Scan for the cell matching the given text and deliver its (x, y) coordinate at center. 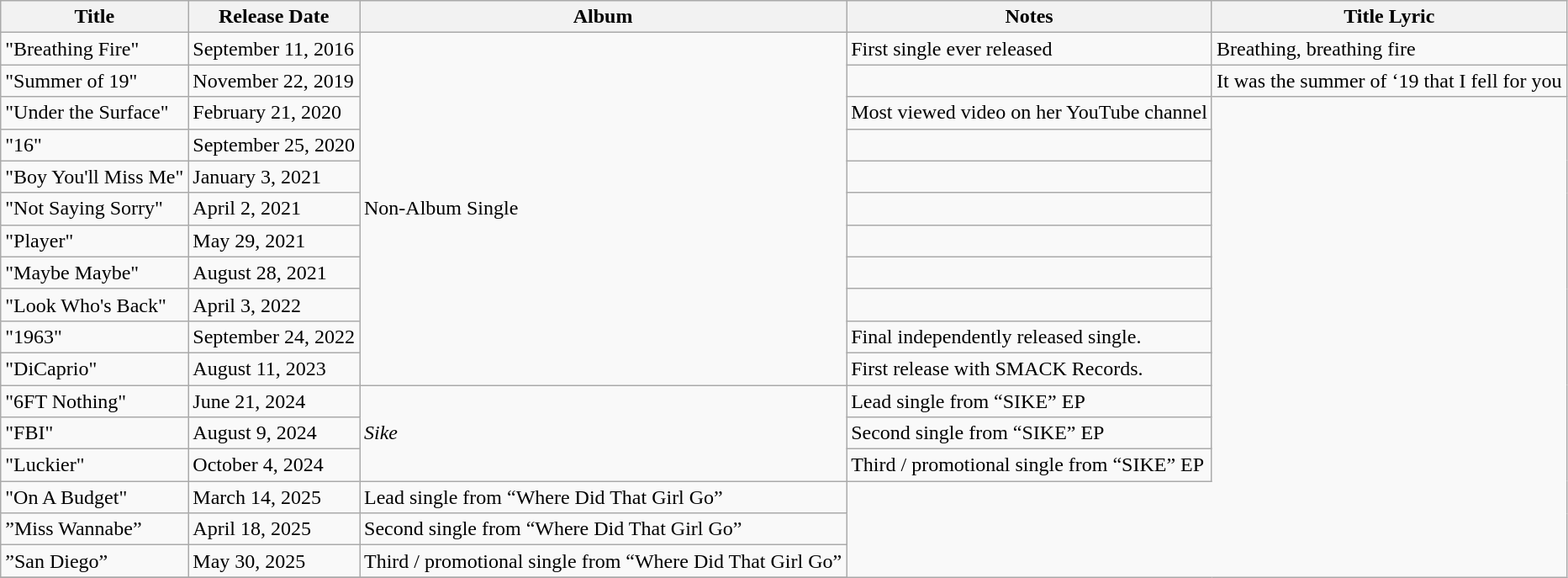
September 11, 2016 (274, 49)
Lead single from “Where Did That Girl Go” (604, 497)
First release with SMACK Records. (1029, 369)
August 11, 2023 (274, 369)
"Boy You'll Miss Me" (94, 177)
Title Lyric (1389, 17)
Sike (604, 433)
It was the summer of ‘19 that I fell for you (1389, 81)
"Player" (94, 241)
April 3, 2022 (274, 305)
"Breathing Fire" (94, 49)
"Luckier" (94, 465)
Second single from “Where Did That Girl Go” (604, 529)
Most viewed video on her YouTube channel (1029, 113)
April 18, 2025 (274, 529)
Album (604, 17)
"On A Budget" (94, 497)
May 29, 2021 (274, 241)
Lead single from “SIKE” EP (1029, 401)
Breathing, breathing fire (1389, 49)
"6FT Nothing" (94, 401)
"Under the Surface" (94, 113)
"Look Who's Back" (94, 305)
"FBI" (94, 433)
"1963" (94, 337)
February 21, 2020 (274, 113)
Third / promotional single from “Where Did That Girl Go” (604, 561)
"Maybe Maybe" (94, 273)
September 25, 2020 (274, 145)
June 21, 2024 (274, 401)
November 22, 2019 (274, 81)
"DiCaprio" (94, 369)
Release Date (274, 17)
”San Diego” (94, 561)
Non-Album Single (604, 209)
"Not Saying Sorry" (94, 209)
Final independently released single. (1029, 337)
Title (94, 17)
August 9, 2024 (274, 433)
Third / promotional single from “SIKE” EP (1029, 465)
May 30, 2025 (274, 561)
Notes (1029, 17)
January 3, 2021 (274, 177)
"Summer of 19" (94, 81)
August 28, 2021 (274, 273)
April 2, 2021 (274, 209)
October 4, 2024 (274, 465)
September 24, 2022 (274, 337)
March 14, 2025 (274, 497)
”Miss Wannabe” (94, 529)
"16" (94, 145)
First single ever released (1029, 49)
Second single from “SIKE” EP (1029, 433)
